Extract the (X, Y) coordinate from the center of the cell holding the provided text.  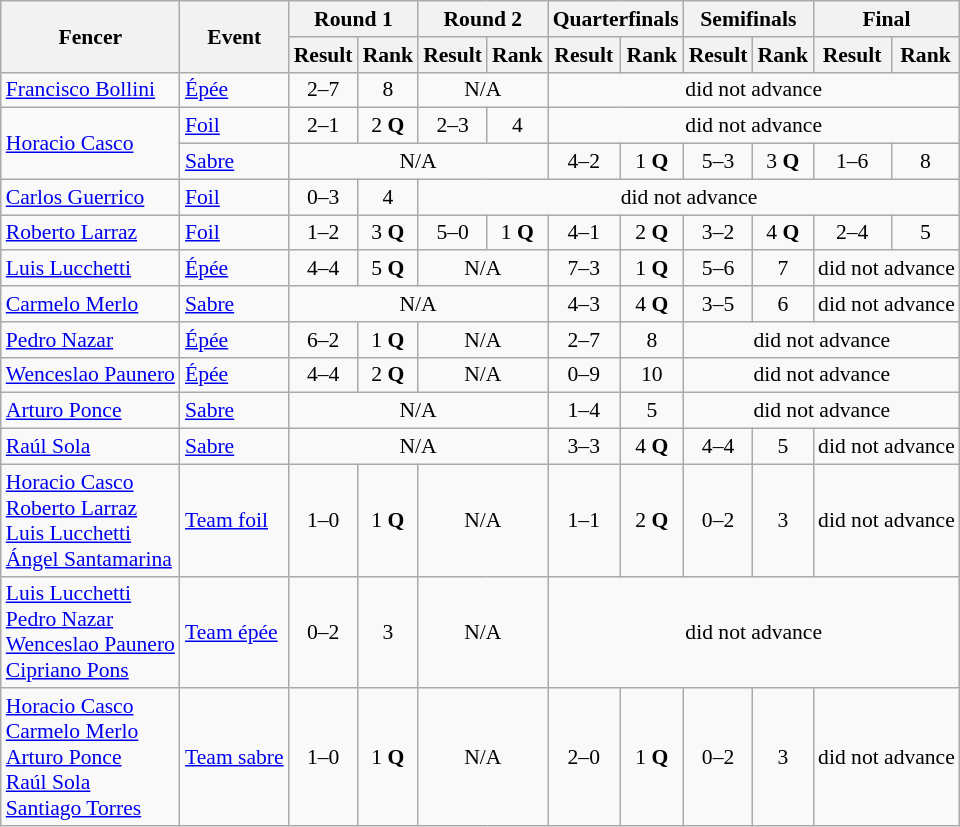
2–3 (452, 126)
7 (784, 269)
Horacio Casco Roberto Larraz Luis Lucchetti Ángel Santamarina (90, 520)
Round 2 (482, 19)
7–3 (584, 269)
4–1 (584, 233)
Quarterfinals (616, 19)
0–3 (324, 197)
5–3 (718, 162)
2–4 (852, 233)
Team sabre (234, 758)
Carmelo Merlo (90, 304)
2–0 (584, 758)
Final (886, 19)
5 Q (388, 269)
Carlos Guerrico (90, 197)
4–2 (584, 162)
Semifinals (748, 19)
Luis Lucchetti Pedro Nazar Wenceslao Paunero Cipriano Pons (90, 632)
Arturo Ponce (90, 411)
6–2 (324, 340)
Roberto Larraz (90, 233)
6 (784, 304)
Wenceslao Paunero (90, 375)
1–1 (584, 520)
Round 1 (354, 19)
Pedro Nazar (90, 340)
3–5 (718, 304)
Event (234, 36)
3–3 (584, 447)
Horacio Casco (90, 144)
Team épée (234, 632)
0–9 (584, 375)
4–3 (584, 304)
3–2 (718, 233)
Raúl Sola (90, 447)
Horacio Casco Carmelo Merlo Arturo Ponce Raúl Sola Santiago Torres (90, 758)
1–6 (852, 162)
Team foil (234, 520)
2–1 (324, 126)
Luis Lucchetti (90, 269)
10 (652, 375)
1–4 (584, 411)
1–2 (324, 233)
Francisco Bollini (90, 90)
5–0 (452, 233)
5–6 (718, 269)
Fencer (90, 36)
